Capture the cell that displays the provided text and extract its [x, y] central coordinate. 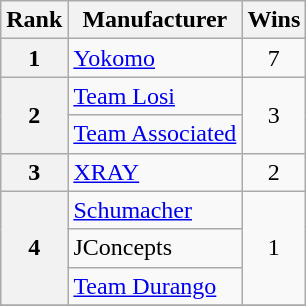
Rank [34, 20]
XRAY [155, 172]
JConcepts [155, 248]
Manufacturer [155, 20]
Schumacher [155, 210]
Yokomo [155, 58]
Team Losi [155, 96]
Team Associated [155, 134]
Wins [274, 20]
4 [34, 248]
Team Durango [155, 286]
7 [274, 58]
